Return the (x, y) coordinate for the center point of the cell that contains the specified text.  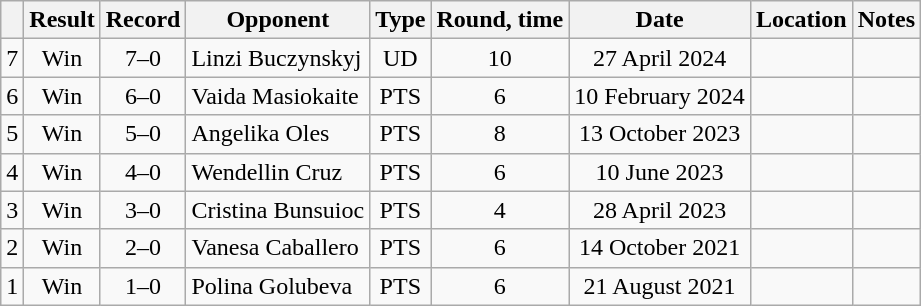
Date (660, 20)
1 (12, 286)
10 February 2024 (660, 96)
4–0 (143, 172)
5–0 (143, 134)
7–0 (143, 58)
3 (12, 210)
UD (400, 58)
Opponent (278, 20)
27 April 2024 (660, 58)
28 April 2023 (660, 210)
2 (12, 248)
7 (12, 58)
Vaida Masiokaite (278, 96)
Cristina Bunsuioc (278, 210)
8 (500, 134)
Location (801, 20)
14 October 2021 (660, 248)
Polina Golubeva (278, 286)
10 (500, 58)
Result (62, 20)
2–0 (143, 248)
21 August 2021 (660, 286)
Record (143, 20)
Wendellin Cruz (278, 172)
10 June 2023 (660, 172)
1–0 (143, 286)
3–0 (143, 210)
Round, time (500, 20)
6–0 (143, 96)
13 October 2023 (660, 134)
Angelika Oles (278, 134)
Type (400, 20)
Vanesa Caballero (278, 248)
5 (12, 134)
Notes (886, 20)
Linzi Buczynskyj (278, 58)
